Scan for the cell matching the given text and deliver its (x, y) coordinate at center. 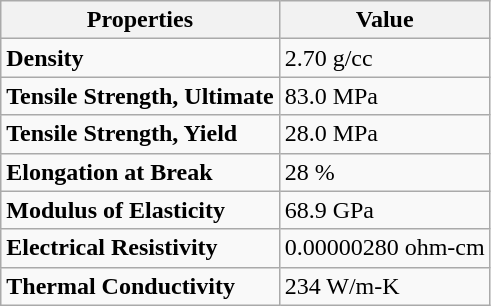
Electrical Resistivity (140, 248)
83.0 MPa (384, 96)
68.9 GPa (384, 210)
28.0 MPa (384, 134)
Thermal Conductivity (140, 286)
Tensile Strength, Yield (140, 134)
Modulus of Elasticity (140, 210)
2.70 g/cc (384, 58)
Elongation at Break (140, 172)
28 % (384, 172)
234 W/m-K (384, 286)
Tensile Strength, Ultimate (140, 96)
Value (384, 20)
Properties (140, 20)
0.00000280 ohm-cm (384, 248)
Density (140, 58)
